Pinpoint the cell where the given text exists, returning its (X, Y) midpoint coordinate. 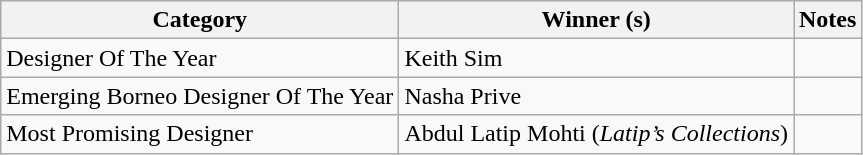
Notes (828, 20)
Emerging Borneo Designer Of The Year (200, 96)
Category (200, 20)
Most Promising Designer (200, 134)
Abdul Latip Mohti (Latip’s Collections) (596, 134)
Winner (s) (596, 20)
Nasha Prive (596, 96)
Designer Of The Year (200, 58)
Keith Sim (596, 58)
